Capture the cell that displays the provided text and extract its [x, y] central coordinate. 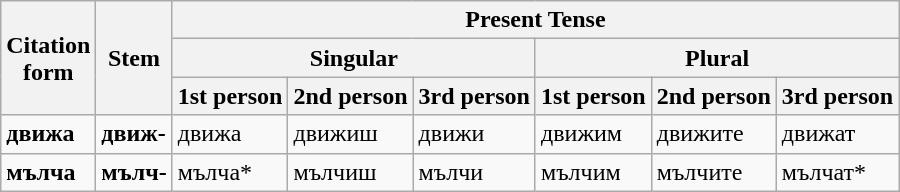
движи [474, 134]
Plural [716, 58]
мълч- [134, 172]
мълча* [230, 172]
мълчиш [350, 172]
мълчи [474, 172]
движите [714, 134]
движиш [350, 134]
Citationform [48, 58]
мълча [48, 172]
мълчат* [837, 172]
Singular [354, 58]
движат [837, 134]
движ- [134, 134]
Stem [134, 58]
мълчим [593, 172]
мълчите [714, 172]
Present Tense [536, 20]
движим [593, 134]
